Provide the (x, y) coordinate of the cell's center where the given text is located.  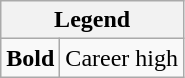
Legend (92, 20)
Bold (30, 58)
Career high (122, 58)
